Output the [X, Y] coordinate of the center of the cell containing the given text.  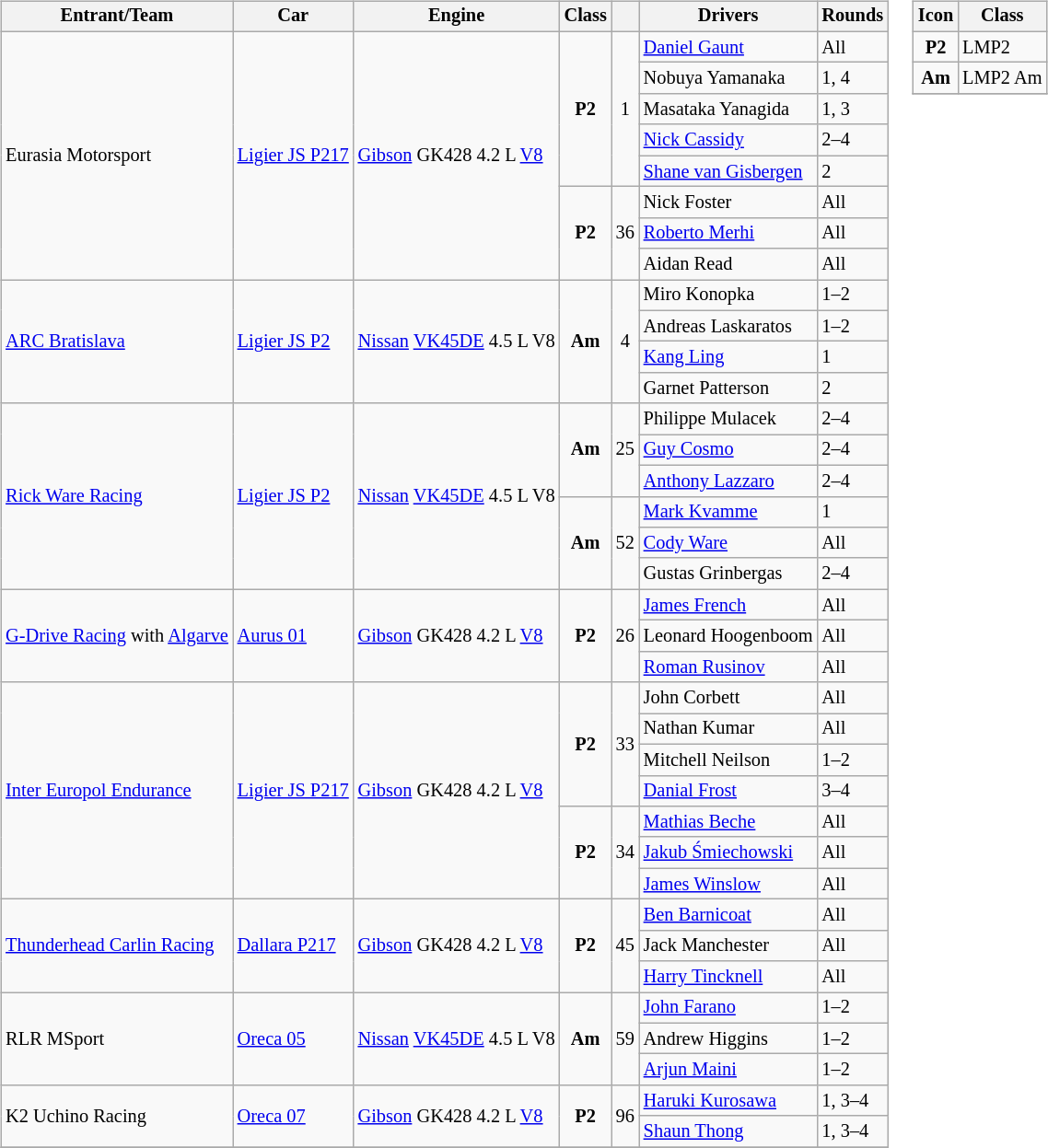
4 [625, 342]
Shaun Thong [728, 1131]
Rick Ware Racing [116, 496]
K2 Uchino Racing [116, 1116]
Icon [936, 17]
Shane van Gisbergen [728, 171]
Arjun Maini [728, 1070]
34 [625, 852]
Nathan Kumar [728, 729]
G-Drive Racing with Algarve [116, 635]
Aidan Read [728, 264]
LMP2 [1002, 47]
Haruki Kurosawa [728, 1101]
ARC Bratislava [116, 342]
Car [293, 17]
Danial Frost [728, 791]
26 [625, 635]
Garnet Patterson [728, 388]
Anthony Lazzaro [728, 481]
Drivers [728, 17]
LMP2 Am [1002, 78]
36 [625, 234]
Dallara P217 [293, 946]
Nick Foster [728, 203]
59 [625, 1038]
Roman Rusinov [728, 667]
Entrant/Team [116, 17]
James French [728, 605]
1, 3 [853, 110]
Daniel Gaunt [728, 47]
Mitchell Neilson [728, 760]
Kang Ling [728, 357]
Nick Cassidy [728, 140]
Leonard Hoogenboom [728, 636]
Engine [457, 17]
Eurasia Motorsport [116, 155]
1, 4 [853, 78]
Inter Europol Endurance [116, 791]
Ben Barnicoat [728, 915]
Philippe Mulacek [728, 419]
Roberto Merhi [728, 233]
Nobuya Yamanaka [728, 78]
James Winslow [728, 884]
Guy Cosmo [728, 450]
45 [625, 946]
25 [625, 449]
RLR MSport [116, 1038]
Jakub Śmiechowski [728, 852]
Oreca 07 [293, 1116]
Andrew Higgins [728, 1038]
Gustas Grinbergas [728, 574]
Masataka Yanagida [728, 110]
Aurus 01 [293, 635]
Mathias Beche [728, 822]
Mark Kvamme [728, 512]
John Corbett [728, 698]
Rounds [853, 17]
Oreca 05 [293, 1038]
3–4 [853, 791]
John Farano [728, 1008]
Jack Manchester [728, 945]
33 [625, 744]
Andreas Laskaratos [728, 326]
52 [625, 543]
Thunderhead Carlin Racing [116, 946]
Cody Ware [728, 543]
Harry Tincknell [728, 977]
96 [625, 1116]
Miro Konopka [728, 296]
